Return (x, y) of the center of cell containing provided text 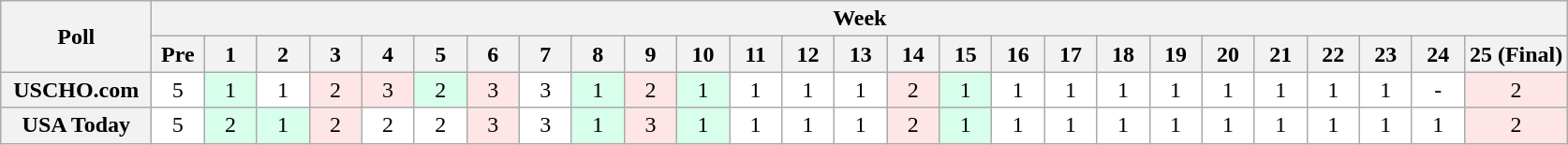
USA Today (77, 125)
Poll (77, 36)
14 (913, 54)
20 (1228, 54)
13 (861, 54)
19 (1176, 54)
15 (966, 54)
10 (703, 54)
12 (808, 54)
16 (1018, 54)
9 (650, 54)
22 (1333, 54)
6 (493, 54)
Week (860, 19)
21 (1280, 54)
18 (1123, 54)
11 (755, 54)
23 (1385, 54)
USCHO.com (77, 90)
25 (Final) (1516, 54)
- (1438, 90)
Pre (178, 54)
17 (1071, 54)
4 (388, 54)
8 (598, 54)
24 (1438, 54)
7 (545, 54)
